Capture the cell that displays the provided text and extract its (x, y) central coordinate. 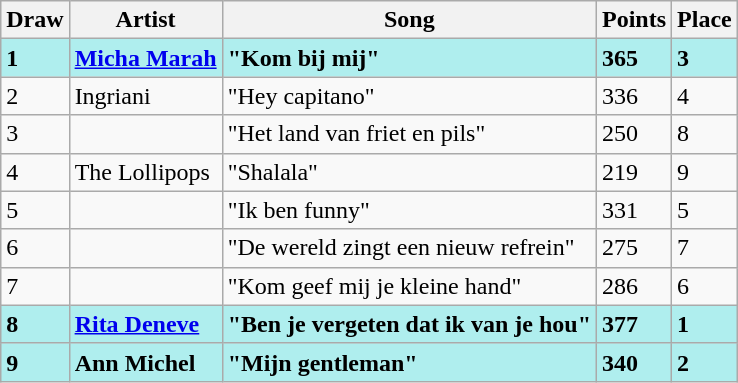
"Het land van friet en pils" (409, 134)
Place (705, 20)
Micha Marah (146, 58)
286 (634, 286)
"De wereld zingt een nieuw refrein" (409, 248)
365 (634, 58)
250 (634, 134)
Rita Deneve (146, 324)
219 (634, 172)
Song (409, 20)
Points (634, 20)
"Ik ben funny" (409, 210)
Artist (146, 20)
Ann Michel (146, 362)
331 (634, 210)
Draw (35, 20)
275 (634, 248)
Ingriani (146, 96)
The Lollipops (146, 172)
"Shalala" (409, 172)
340 (634, 362)
"Kom bij mij" (409, 58)
"Kom geef mij je kleine hand" (409, 286)
"Ben je vergeten dat ik van je hou" (409, 324)
336 (634, 96)
"Mijn gentleman" (409, 362)
377 (634, 324)
"Hey capitano" (409, 96)
